Extract the [x, y] coordinate from the center of the cell holding the provided text.  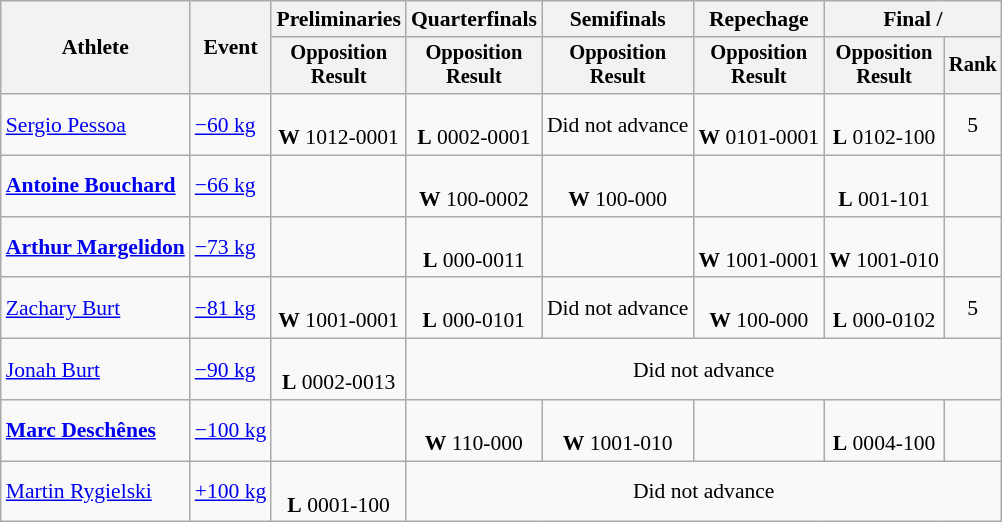
Marc Deschênes [96, 430]
Preliminaries [338, 19]
L 0002-0013 [338, 370]
L 0002-0001 [474, 124]
Event [231, 48]
L 0001-100 [338, 492]
−60 kg [231, 124]
Athlete [96, 48]
L 0102-100 [884, 124]
−66 kg [231, 186]
L 001-101 [884, 186]
Antoine Bouchard [96, 186]
+100 kg [231, 492]
−73 kg [231, 248]
Final / [912, 19]
L 0004-100 [884, 430]
−100 kg [231, 430]
L 000-0011 [474, 248]
W 0101-0001 [758, 124]
−81 kg [231, 308]
W 1012-0001 [338, 124]
Arthur Margelidon [96, 248]
Semifinals [618, 19]
Repechage [758, 19]
L 000-0101 [474, 308]
L 000-0102 [884, 308]
Sergio Pessoa [96, 124]
Jonah Burt [96, 370]
−90 kg [231, 370]
Zachary Burt [96, 308]
W 110-000 [474, 430]
W 100-0002 [474, 186]
Quarterfinals [474, 19]
Rank [973, 66]
Martin Rygielski [96, 492]
